Extract the [x, y] coordinate from the center of the cell holding the provided text.  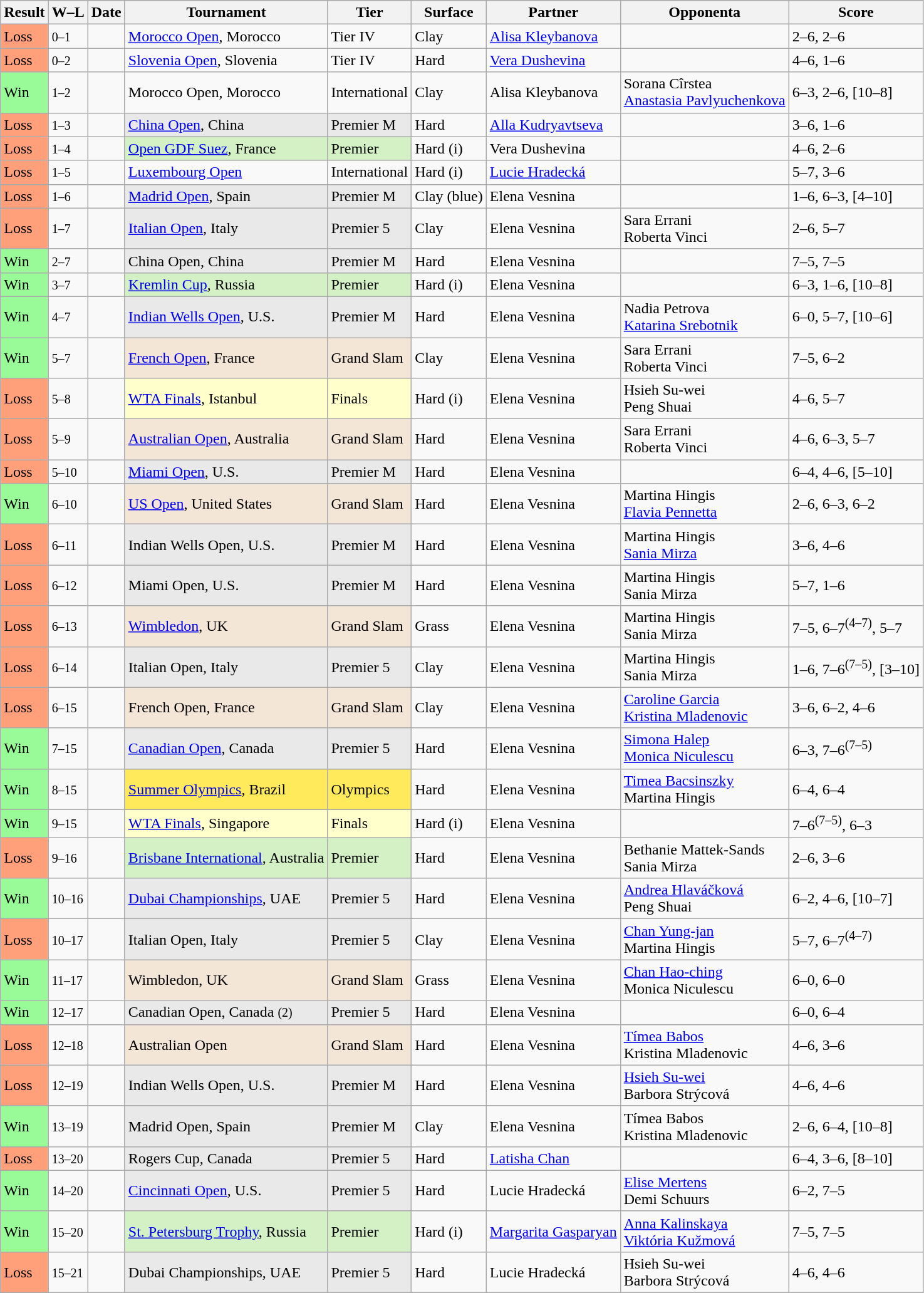
Partner [553, 13]
Result [24, 13]
Canadian Open, Canada [226, 748]
5–7, 6–7(4–7) [856, 940]
7–5, 6–2 [856, 357]
12–19 [68, 1085]
4–6, 6–3, 5–7 [856, 440]
1–3 [68, 125]
15–20 [68, 1232]
Score [856, 13]
3–6, 6–2, 4–6 [856, 708]
2–6, 3–6 [856, 858]
0–1 [68, 36]
W–L [68, 13]
13–19 [68, 1126]
Luxembourg Open [226, 172]
4–6, 3–6 [856, 1045]
1–6, 7–6(7–5), [3–10] [856, 667]
10–16 [68, 898]
Brisbane International, Australia [226, 858]
4–7 [68, 317]
Open GDF Suez, France [226, 148]
Kremlin Cup, Russia [226, 284]
5–9 [68, 440]
9–16 [68, 858]
Alla Kudryavtseva [553, 125]
Margarita Gasparyan [553, 1232]
6–12 [68, 585]
Opponenta [704, 13]
5–10 [68, 472]
2–6, 2–6 [856, 36]
7–6(7–5), 6–3 [856, 823]
Simona Halep Monica Niculescu [704, 748]
2–6, 6–4, [10–8] [856, 1126]
6–13 [68, 626]
6–0, 5–7, [10–6] [856, 317]
6–4, 3–6, [8–10] [856, 1158]
15–21 [68, 1272]
3–6, 1–6 [856, 125]
Hsieh Su-wei Peng Shuai [704, 398]
1–6, 6–3, [4–10] [856, 196]
2–6, 6–3, 6–2 [856, 504]
10–17 [68, 940]
Cincinnati Open, U.S. [226, 1190]
6–2, 7–5 [856, 1190]
6–0, 6–4 [856, 1012]
1–7 [68, 228]
Australian Open [226, 1045]
Olympics [370, 789]
WTA Finals, Singapore [226, 823]
5–7, 3–6 [856, 172]
St. Petersburg Trophy, Russia [226, 1232]
Canadian Open, Canada (2) [226, 1012]
8–15 [68, 789]
Chan Hao-ching Monica Niculescu [704, 980]
6–3, 1–6, [10–8] [856, 284]
6–3, 2–6, [10–8] [856, 93]
Surface [449, 13]
Anna Kalinskaya Viktória Kužmová [704, 1232]
6–4, 4–6, [5–10] [856, 472]
1–4 [68, 148]
4–6, 5–7 [856, 398]
6–0, 6–0 [856, 980]
6–2, 4–6, [10–7] [856, 898]
Bethanie Mattek-Sands Sania Mirza [704, 858]
3–7 [68, 284]
Timea Bacsinszky Martina Hingis [704, 789]
1–6 [68, 196]
2–6, 5–7 [856, 228]
5–7 [68, 357]
6–14 [68, 667]
12–18 [68, 1045]
12–17 [68, 1012]
Rogers Cup, Canada [226, 1158]
WTA Finals, Istanbul [226, 398]
11–17 [68, 980]
5–8 [68, 398]
1–5 [68, 172]
US Open, United States [226, 504]
Elise Mertens Demi Schuurs [704, 1190]
Caroline Garcia Kristina Mladenovic [704, 708]
6–11 [68, 545]
Nadia Petrova Katarina Srebotnik [704, 317]
1–2 [68, 93]
Chan Yung-jan Martina Hingis [704, 940]
Australian Open, Australia [226, 440]
3–6, 4–6 [856, 545]
Clay (blue) [449, 196]
13–20 [68, 1158]
Andrea Hlaváčková Peng Shuai [704, 898]
4–6, 2–6 [856, 148]
Date [106, 13]
Sorana Cîrstea Anastasia Pavlyuchenkova [704, 93]
5–7, 1–6 [856, 585]
Summer Olympics, Brazil [226, 789]
14–20 [68, 1190]
6–15 [68, 708]
9–15 [68, 823]
Tournament [226, 13]
0–2 [68, 60]
Tier [370, 13]
4–6, 1–6 [856, 60]
6–3, 7–6(7–5) [856, 748]
2–7 [68, 261]
6–10 [68, 504]
Latisha Chan [553, 1158]
7–5, 6–7(4–7), 5–7 [856, 626]
Slovenia Open, Slovenia [226, 60]
Martina Hingis Flavia Pennetta [704, 504]
7–15 [68, 748]
6–4, 6–4 [856, 789]
